Output the [x, y] coordinate of the center of the cell containing the given text.  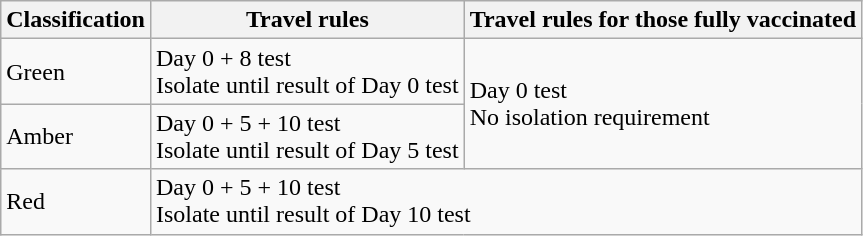
Day 0 + 5 + 10 testIsolate until result of Day 10 test [506, 202]
Travel rules [307, 20]
Day 0 testNo isolation requirement [662, 104]
Classification [76, 20]
Travel rules for those fully vaccinated [662, 20]
Day 0 + 5 + 10 testIsolate until result of Day 5 test [307, 136]
Amber [76, 136]
Day 0 + 8 testIsolate until result of Day 0 test [307, 72]
Red [76, 202]
Green [76, 72]
